Find where the given text appears and provide that cell's center as (X, Y) coordinate. 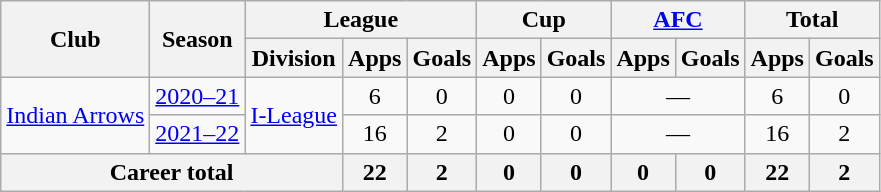
AFC (678, 20)
I-League (294, 115)
2021–22 (198, 134)
Cup (544, 20)
League (361, 20)
Club (76, 39)
Season (198, 39)
Indian Arrows (76, 115)
Total (812, 20)
2020–21 (198, 96)
Division (294, 58)
Career total (172, 172)
